Return (x, y) of the center of cell containing provided text 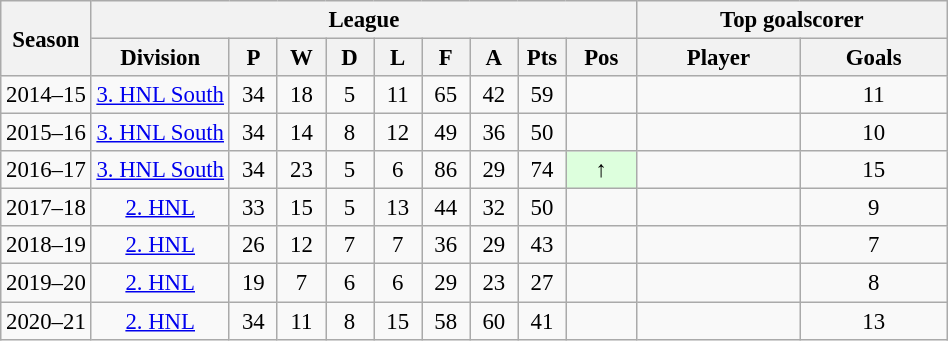
42 (494, 95)
2018–19 (46, 245)
59 (542, 95)
26 (253, 245)
P (253, 58)
41 (542, 321)
A (494, 58)
W (301, 58)
Goals (874, 58)
League (364, 20)
10 (874, 133)
2017–18 (46, 208)
L (398, 58)
2014–15 (46, 95)
33 (253, 208)
Pos (602, 58)
D (350, 58)
60 (494, 321)
32 (494, 208)
18 (301, 95)
19 (253, 283)
74 (542, 170)
43 (542, 245)
58 (446, 321)
Pts (542, 58)
49 (446, 133)
65 (446, 95)
2020–21 (46, 321)
Season (46, 38)
↑ (602, 170)
F (446, 58)
44 (446, 208)
9 (874, 208)
Division (160, 58)
2015–16 (46, 133)
Player (719, 58)
2016–17 (46, 170)
Top goalscorer (792, 20)
2019–20 (46, 283)
86 (446, 170)
27 (542, 283)
14 (301, 133)
